Pinpoint the cell where the given text exists, returning its (x, y) midpoint coordinate. 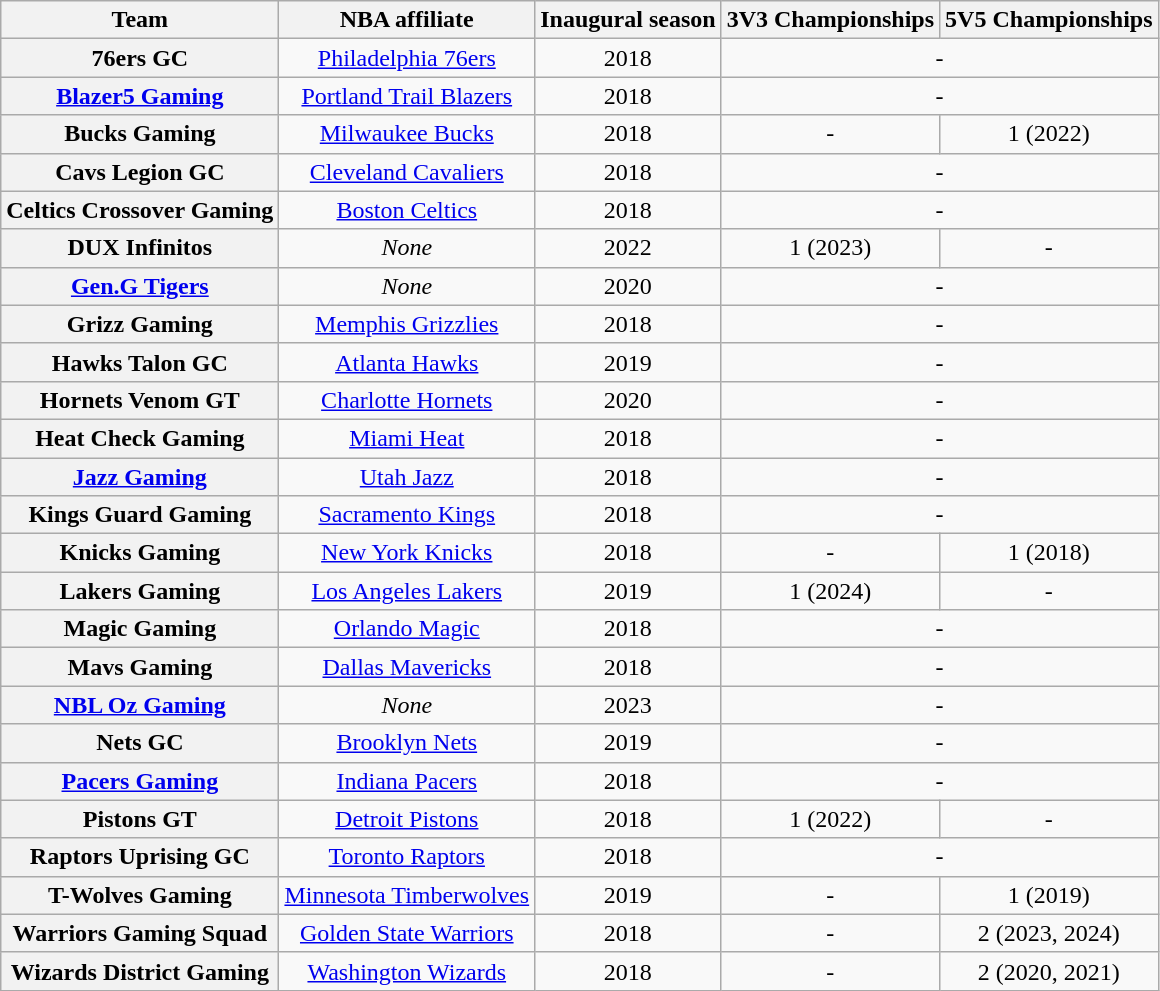
Gen.G Tigers (140, 286)
NBA affiliate (407, 20)
Orlando Magic (407, 629)
Golden State Warriors (407, 933)
3V3 Championships (830, 20)
5V5 Championships (1049, 20)
Bucks Gaming (140, 134)
Miami Heat (407, 438)
2023 (628, 705)
1 (2019) (1049, 895)
Memphis Grizzlies (407, 324)
1 (2018) (1049, 553)
Indiana Pacers (407, 781)
1 (2024) (830, 591)
2022 (628, 248)
Raptors Uprising GC (140, 857)
Los Angeles Lakers (407, 591)
Charlotte Hornets (407, 400)
Inaugural season (628, 20)
Washington Wizards (407, 971)
Minnesota Timberwolves (407, 895)
Cavs Legion GC (140, 172)
Utah Jazz (407, 477)
T-Wolves Gaming (140, 895)
Milwaukee Bucks (407, 134)
Sacramento Kings (407, 515)
Toronto Raptors (407, 857)
2 (2020, 2021) (1049, 971)
Dallas Mavericks (407, 667)
Boston Celtics (407, 210)
Kings Guard Gaming (140, 515)
Team (140, 20)
Knicks Gaming (140, 553)
76ers GC (140, 58)
Pistons GT (140, 819)
Celtics Crossover Gaming (140, 210)
Warriors Gaming Squad (140, 933)
Atlanta Hawks (407, 362)
Detroit Pistons (407, 819)
Heat Check Gaming (140, 438)
Pacers Gaming (140, 781)
Portland Trail Blazers (407, 96)
Hornets Venom GT (140, 400)
Mavs Gaming (140, 667)
Brooklyn Nets (407, 743)
Cleveland Cavaliers (407, 172)
DUX Infinitos (140, 248)
Blazer5 Gaming (140, 96)
Hawks Talon GC (140, 362)
Magic Gaming (140, 629)
Wizards District Gaming (140, 971)
1 (2023) (830, 248)
New York Knicks (407, 553)
Nets GC (140, 743)
2 (2023, 2024) (1049, 933)
Lakers Gaming (140, 591)
Philadelphia 76ers (407, 58)
Jazz Gaming (140, 477)
NBL Oz Gaming (140, 705)
Grizz Gaming (140, 324)
